Return (x, y) of the center of cell containing provided text 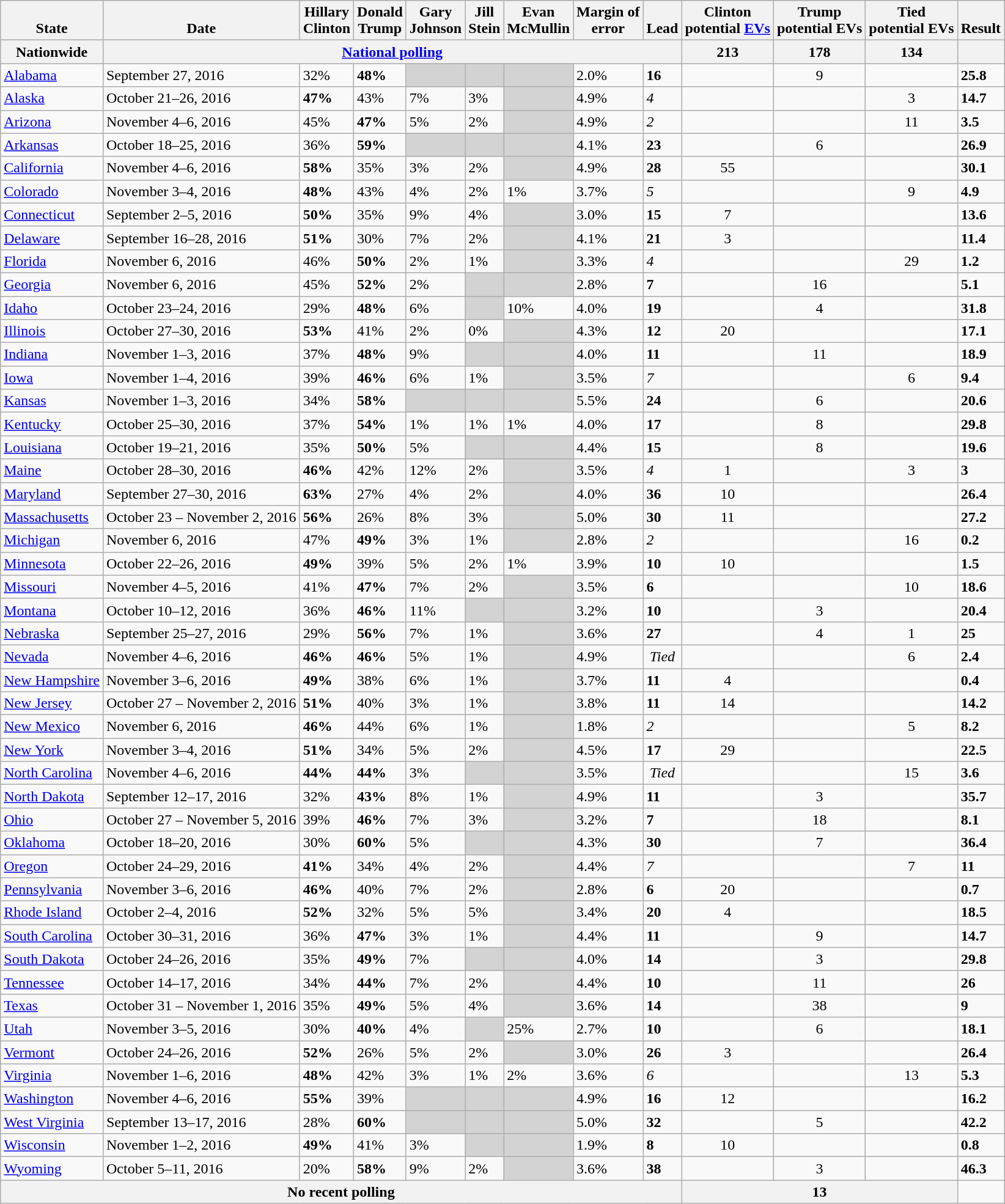
California (52, 168)
October 28–30, 2016 (201, 471)
10% (539, 307)
27 (663, 633)
Nevada (52, 656)
Vermont (52, 1052)
October 30–31, 2016 (201, 936)
1.2 (981, 261)
3.6 (981, 773)
3.9% (608, 563)
Colorado (52, 191)
Iowa (52, 378)
19 (663, 307)
25 (981, 633)
19.6 (981, 447)
1.9% (608, 1145)
5.5% (608, 401)
Margin oferror (608, 21)
8.1 (981, 820)
Louisiana (52, 447)
GaryJohnson (435, 21)
DonaldTrump (380, 21)
23 (663, 145)
September 2–5, 2016 (201, 215)
36 (663, 494)
Indiana (52, 354)
31.8 (981, 307)
35.7 (981, 796)
Missouri (52, 587)
October 18–20, 2016 (201, 843)
20% (326, 1169)
14.2 (981, 703)
JillStein (484, 21)
36.4 (981, 843)
Kentucky (52, 424)
55 (727, 168)
0.2 (981, 540)
24 (663, 401)
25% (539, 1029)
October 25–30, 2016 (201, 424)
Tied potential EVs (911, 21)
8.2 (981, 727)
South Carolina (52, 936)
32 (663, 1122)
South Dakota (52, 959)
Montana (52, 610)
213 (727, 52)
3.4% (608, 912)
No recent polling (341, 1192)
Alabama (52, 75)
0.8 (981, 1145)
Trump potential EVs (819, 21)
18.9 (981, 354)
18.6 (981, 587)
November 4–5, 2016 (201, 587)
October 24–29, 2016 (201, 866)
16.2 (981, 1099)
Rhode Island (52, 912)
0.7 (981, 889)
New Hampshire (52, 680)
Idaho (52, 307)
November 1–6, 2016 (201, 1076)
September 13–17, 2016 (201, 1122)
Ohio (52, 820)
2.0% (608, 75)
11% (435, 610)
18.5 (981, 912)
October 18–25, 2016 (201, 145)
3.5 (981, 122)
Michigan (52, 540)
27% (380, 494)
New Jersey (52, 703)
October 27 – November 5, 2016 (201, 820)
October 10–12, 2016 (201, 610)
0.4 (981, 680)
178 (819, 52)
5.1 (981, 284)
Oregon (52, 866)
Florida (52, 261)
October 5–11, 2016 (201, 1169)
North Carolina (52, 773)
October 23 – November 2, 2016 (201, 517)
2.7% (608, 1029)
September 12–17, 2016 (201, 796)
30.1 (981, 168)
September 16–28, 2016 (201, 238)
October 31 – November 1, 2016 (201, 1005)
Nebraska (52, 633)
25.8 (981, 75)
State (52, 21)
59% (380, 145)
11.4 (981, 238)
North Dakota (52, 796)
HillaryClinton (326, 21)
Kansas (52, 401)
Lead (663, 21)
Georgia (52, 284)
October 19–21, 2016 (201, 447)
Nationwide (52, 52)
Maryland (52, 494)
Minnesota (52, 563)
26.9 (981, 145)
9.4 (981, 378)
September 25–27, 2016 (201, 633)
17.1 (981, 331)
October 23–24, 2016 (201, 307)
27.2 (981, 517)
Wyoming (52, 1169)
October 2–4, 2016 (201, 912)
Connecticut (52, 215)
Maine (52, 471)
21 (663, 238)
18.1 (981, 1029)
October 27–30, 2016 (201, 331)
63% (326, 494)
Wisconsin (52, 1145)
3.8% (608, 703)
New York (52, 750)
Delaware (52, 238)
53% (326, 331)
Tennessee (52, 982)
28% (326, 1122)
13.6 (981, 215)
Texas (52, 1005)
42.2 (981, 1122)
20.6 (981, 401)
November 1–2, 2016 (201, 1145)
November 1–4, 2016 (201, 378)
October 27 – November 2, 2016 (201, 703)
0% (484, 331)
54% (380, 424)
20.4 (981, 610)
4.9 (981, 191)
Arkansas (52, 145)
National polling (392, 52)
October 21–26, 2016 (201, 98)
Illinois (52, 331)
Alaska (52, 98)
September 27–30, 2016 (201, 494)
1.8% (608, 727)
November 3–5, 2016 (201, 1029)
Virginia (52, 1076)
October 14–17, 2016 (201, 982)
55% (326, 1099)
46.3 (981, 1169)
September 27, 2016 (201, 75)
EvanMcMullin (539, 21)
Washington (52, 1099)
22.5 (981, 750)
28 (663, 168)
1.5 (981, 563)
2.4 (981, 656)
Clinton potential EVs (727, 21)
October 22–26, 2016 (201, 563)
38% (380, 680)
18 (819, 820)
New Mexico (52, 727)
3.3% (608, 261)
12% (435, 471)
Date (201, 21)
Arizona (52, 122)
Utah (52, 1029)
4.5% (608, 750)
5.3 (981, 1076)
West Virginia (52, 1122)
Oklahoma (52, 843)
Pennsylvania (52, 889)
134 (911, 52)
Result (981, 21)
Massachusetts (52, 517)
